For the text-containing cell, return its midpoint in [x, y] coordinate format. 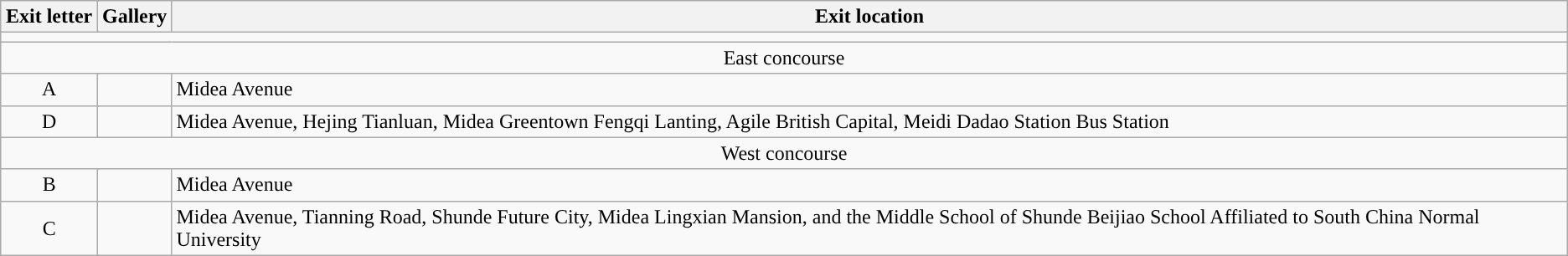
D [49, 121]
B [49, 185]
C [49, 228]
East concourse [784, 58]
West concourse [784, 153]
Gallery [135, 17]
Midea Avenue, Hejing Tianluan, Midea Greentown Fengqi Lanting, Agile British Capital, Meidi Dadao Station Bus Station [869, 121]
Exit letter [49, 17]
A [49, 90]
Exit location [869, 17]
